Determine the [x, y] coordinate at the center of the cell enclosing the given text.  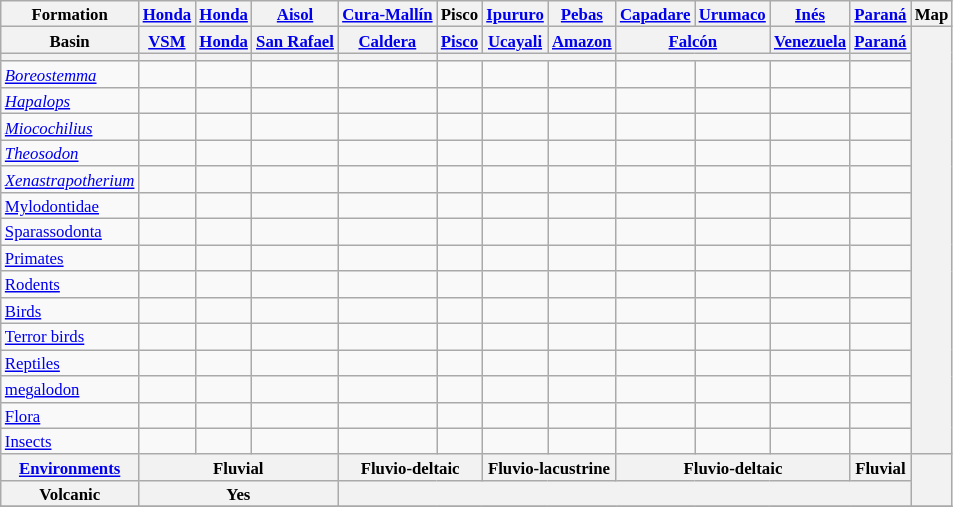
Xenastrapotherium [70, 179]
Theosodon [70, 153]
Terror birds [70, 337]
Sparassodonta [70, 232]
Primates [70, 258]
Capadare [656, 14]
Birds [70, 310]
Reptiles [70, 363]
Venezuela [810, 40]
megalodon [70, 389]
Miocochilius [70, 127]
Amazon [582, 40]
Urumaco [732, 14]
Rodents [70, 284]
Falcón [693, 40]
Formation [70, 14]
Flora [70, 415]
Environments [70, 468]
Caldera [388, 40]
Cura-Mallín [388, 14]
San Rafael [295, 40]
Boreostemma [70, 75]
Hapalops [70, 101]
Insects [70, 441]
Ipururo [515, 14]
Inés [810, 14]
Mylodontidae [70, 206]
Yes [239, 494]
Aisol [295, 14]
Ucayali [515, 40]
Pebas [582, 14]
Basin [70, 40]
VSM [168, 40]
Map [932, 14]
Volcanic [70, 494]
Fluvio-lacustrine [549, 468]
